From the cell containing the given text, extract its center point as [X, Y] coordinate. 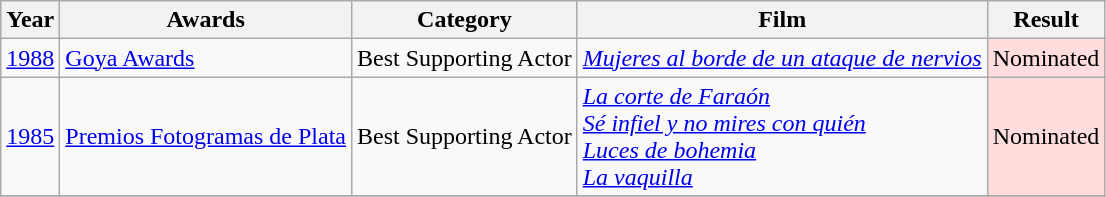
Goya Awards [206, 58]
Mujeres al borde de un ataque de nervios [782, 58]
1988 [30, 58]
Awards [206, 20]
Premios Fotogramas de Plata [206, 136]
La corte de FaraónSé infiel y no mires con quiénLuces de bohemiaLa vaquilla [782, 136]
Year [30, 20]
Category [465, 20]
Result [1046, 20]
Film [782, 20]
1985 [30, 136]
